Find where the given text appears and provide that cell's center as (x, y) coordinate. 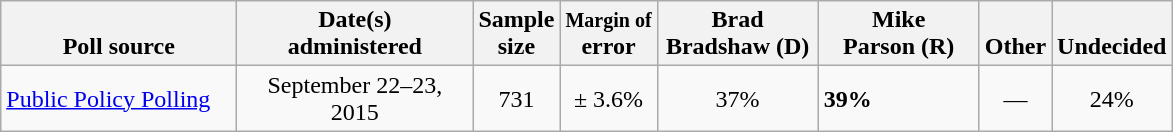
± 3.6% (608, 98)
BradBradshaw (D) (738, 34)
Margin oferror (608, 34)
Other (1015, 34)
37% (738, 98)
24% (1112, 98)
Poll source (119, 34)
Public Policy Polling (119, 98)
— (1015, 98)
Date(s)administered (355, 34)
Samplesize (516, 34)
Undecided (1112, 34)
September 22–23, 2015 (355, 98)
MikeParson (R) (898, 34)
39% (898, 98)
731 (516, 98)
